Determine the (x, y) coordinate at the center of the cell enclosing the given text.  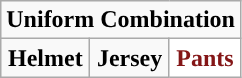
Helmet (46, 58)
Jersey (130, 58)
Pants (204, 58)
Uniform Combination (121, 20)
